Return (x, y) of the center of cell containing provided text 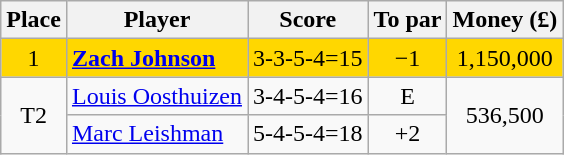
Score (308, 20)
Money (£) (505, 20)
3-4-5-4=16 (308, 96)
3-3-5-4=15 (308, 58)
+2 (408, 134)
5-4-5-4=18 (308, 134)
E (408, 96)
1,150,000 (505, 58)
1 (34, 58)
Louis Oosthuizen (156, 96)
−1 (408, 58)
Player (156, 20)
T2 (34, 115)
Place (34, 20)
536,500 (505, 115)
To par (408, 20)
Zach Johnson (156, 58)
Marc Leishman (156, 134)
